Return [X, Y] of the center of cell containing provided text 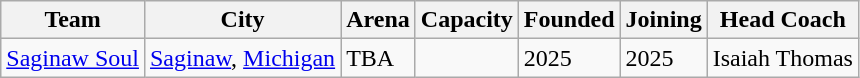
Team [73, 20]
Head Coach [782, 20]
Isaiah Thomas [782, 58]
Saginaw Soul [73, 58]
Capacity [466, 20]
Founded [569, 20]
TBA [378, 58]
Joining [664, 20]
Arena [378, 20]
City [242, 20]
Saginaw, Michigan [242, 58]
